Identify which cell holds the provided text, then report its [x, y] central coordinate. 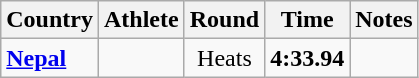
Nepal [50, 58]
Round [224, 20]
Country [50, 20]
Notes [384, 20]
Time [308, 20]
Heats [224, 58]
4:33.94 [308, 58]
Athlete [141, 20]
